Output the [X, Y] coordinate of the center of the cell containing the given text.  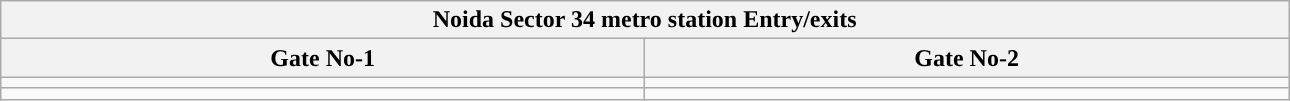
Gate No-1 [323, 58]
Gate No-2 [967, 58]
Noida Sector 34 metro station Entry/exits [645, 20]
